Return the [X, Y] coordinate for the center point of the cell that contains the specified text.  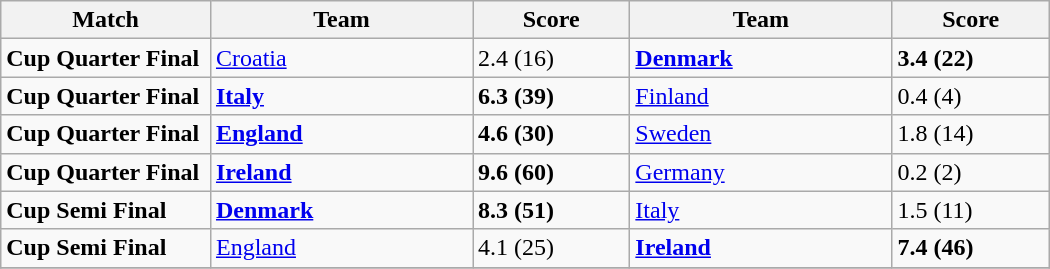
Germany [761, 172]
4.6 (30) [552, 134]
Finland [761, 96]
0.2 (2) [970, 172]
7.4 (46) [970, 248]
6.3 (39) [552, 96]
Croatia [341, 58]
1.8 (14) [970, 134]
9.6 (60) [552, 172]
Sweden [761, 134]
4.1 (25) [552, 248]
8.3 (51) [552, 210]
1.5 (11) [970, 210]
2.4 (16) [552, 58]
3.4 (22) [970, 58]
Match [106, 20]
0.4 (4) [970, 96]
